Search for the cell housing the specified text and yield its (x, y) center coordinate. 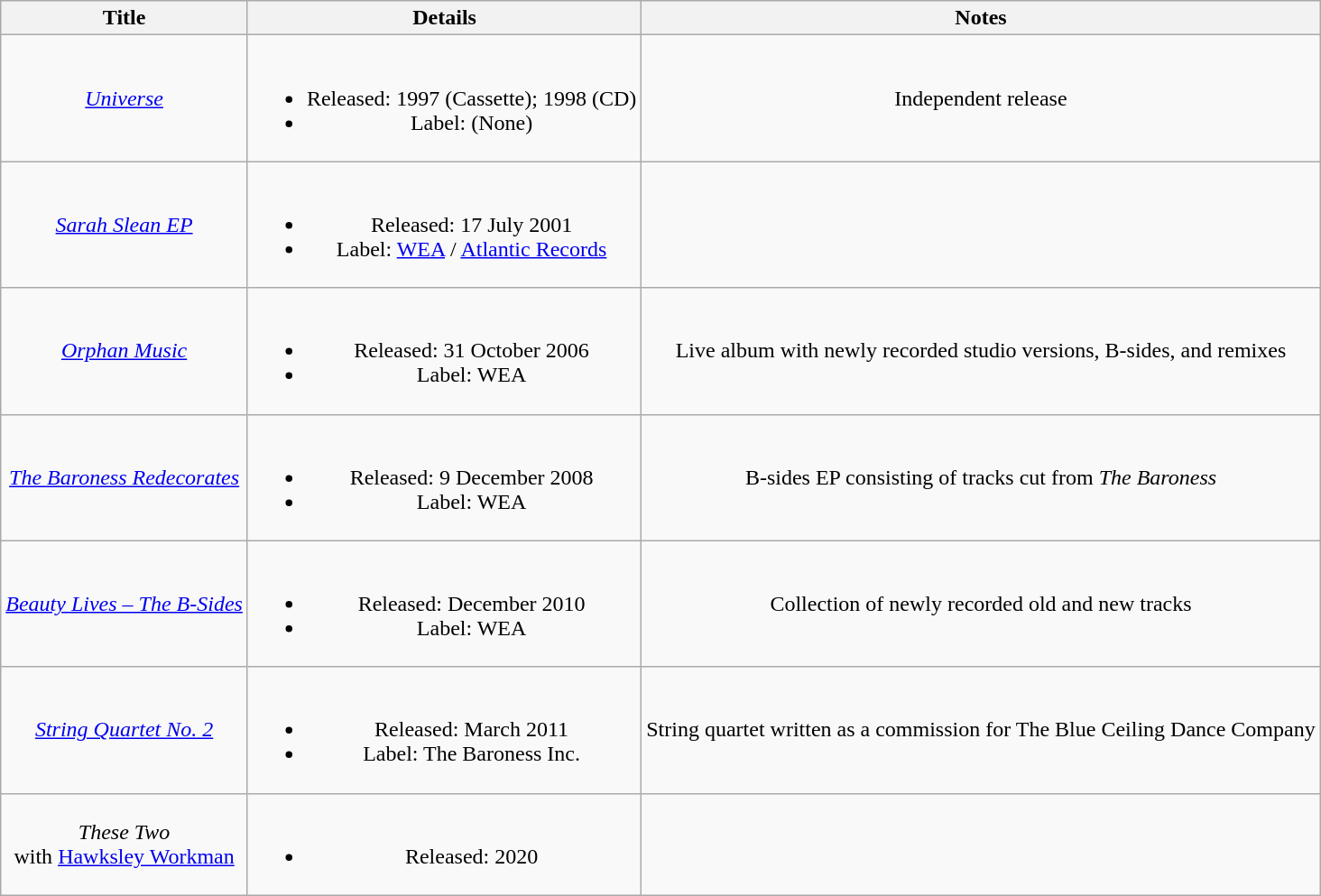
Released: 31 October 2006Label: WEA (444, 351)
Title (125, 18)
Released: 17 July 2001Label: WEA / Atlantic Records (444, 225)
Collection of newly recorded old and new tracks (981, 604)
Released: December 2010Label: WEA (444, 604)
Details (444, 18)
Sarah Slean EP (125, 225)
Released: March 2011Label: The Baroness Inc. (444, 730)
Orphan Music (125, 351)
Released: 2020 (444, 845)
Independent release (981, 98)
Released: 1997 (Cassette); 1998 (CD)Label: (None) (444, 98)
Universe (125, 98)
String Quartet No. 2 (125, 730)
String quartet written as a commission for The Blue Ceiling Dance Company (981, 730)
Released: 9 December 2008Label: WEA (444, 477)
Live album with newly recorded studio versions, B-sides, and remixes (981, 351)
B-sides EP consisting of tracks cut from The Baroness (981, 477)
Notes (981, 18)
Beauty Lives – The B-Sides (125, 604)
The Baroness Redecorates (125, 477)
These Twowith Hawksley Workman (125, 845)
